For the text-containing cell, return its midpoint in [X, Y] coordinate format. 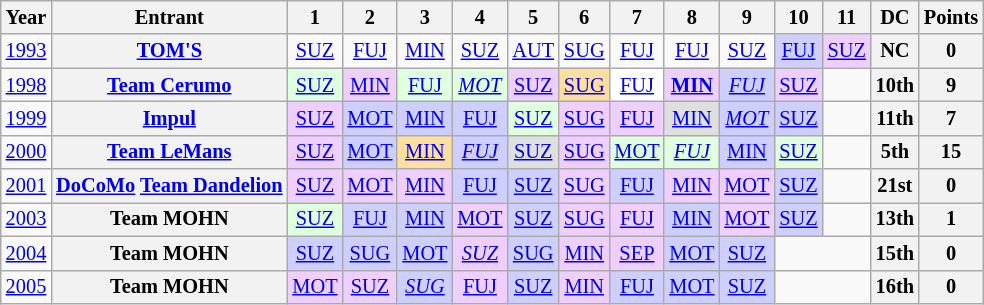
DC [895, 17]
2003 [26, 219]
AUT [533, 51]
15th [895, 253]
15 [951, 152]
SEP [636, 253]
DoCoMo Team Dandelion [169, 186]
Team Cerumo [169, 85]
1993 [26, 51]
6 [584, 17]
1998 [26, 85]
1999 [26, 118]
10 [798, 17]
5th [895, 152]
10th [895, 85]
8 [692, 17]
2005 [26, 287]
21st [895, 186]
Team LeMans [169, 152]
11 [847, 17]
2004 [26, 253]
NC [895, 51]
16th [895, 287]
13th [895, 219]
Impul [169, 118]
3 [424, 17]
Year [26, 17]
5 [533, 17]
Points [951, 17]
2 [370, 17]
4 [480, 17]
Entrant [169, 17]
TOM'S [169, 51]
11th [895, 118]
2000 [26, 152]
2001 [26, 186]
